Output the [X, Y] coordinate of the center of the cell containing the given text.  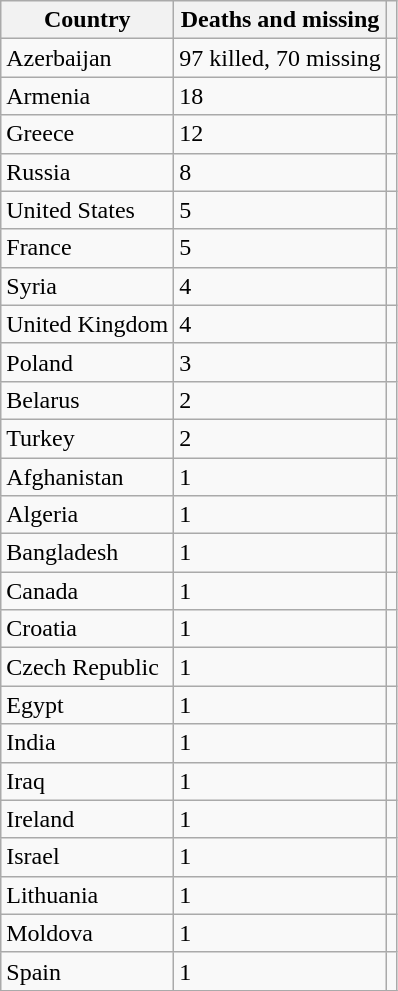
97 killed, 70 missing [280, 58]
Egypt [88, 705]
Afghanistan [88, 477]
Iraq [88, 781]
Canada [88, 591]
Spain [88, 971]
18 [280, 96]
United States [88, 210]
Deaths and missing [280, 20]
India [88, 743]
France [88, 248]
Croatia [88, 629]
Turkey [88, 438]
Czech Republic [88, 667]
Azerbaijan [88, 58]
Poland [88, 362]
Bangladesh [88, 553]
Israel [88, 857]
Armenia [88, 96]
Greece [88, 134]
Russia [88, 172]
8 [280, 172]
Algeria [88, 515]
Moldova [88, 933]
Country [88, 20]
United Kingdom [88, 324]
Syria [88, 286]
Ireland [88, 819]
Lithuania [88, 895]
Belarus [88, 400]
12 [280, 134]
3 [280, 362]
